Capture the cell that displays the provided text and extract its [X, Y] central coordinate. 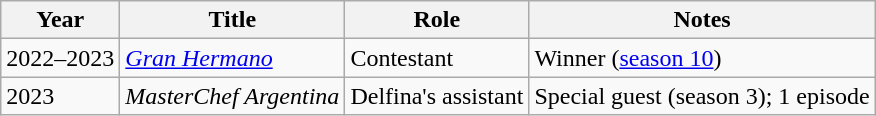
Notes [702, 20]
Title [232, 20]
Role [437, 20]
Year [60, 20]
2022–2023 [60, 58]
Gran Hermano [232, 58]
MasterChef Argentina [232, 96]
Delfina's assistant [437, 96]
Special guest (season 3); 1 episode [702, 96]
Contestant [437, 58]
2023 [60, 96]
Winner (season 10) [702, 58]
